Search for the cell housing the specified text and yield its (x, y) center coordinate. 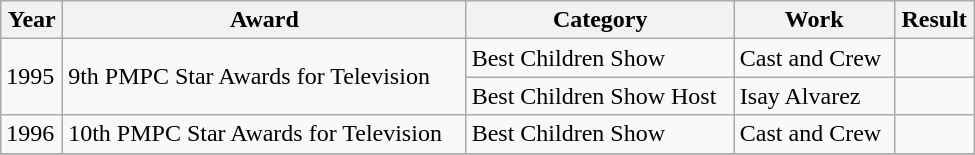
9th PMPC Star Awards for Television (264, 77)
1996 (32, 134)
10th PMPC Star Awards for Television (264, 134)
Work (814, 20)
Isay Alvarez (814, 96)
Category (600, 20)
1995 (32, 77)
Year (32, 20)
Best Children Show Host (600, 96)
Award (264, 20)
Result (934, 20)
